Locate the cell with the specified text and output its (X, Y) center coordinate. 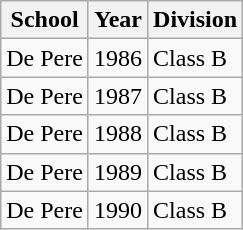
Year (118, 20)
1986 (118, 58)
School (45, 20)
1987 (118, 96)
1989 (118, 172)
1988 (118, 134)
1990 (118, 210)
Division (196, 20)
